Output the (x, y) coordinate of the center of the cell containing the given text.  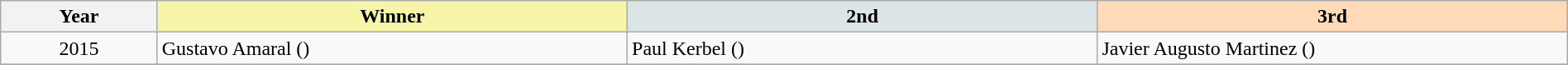
3rd (1332, 17)
2015 (79, 48)
Paul Kerbel () (863, 48)
Javier Augusto Martinez () (1332, 48)
Gustavo Amaral () (392, 48)
Year (79, 17)
Winner (392, 17)
2nd (863, 17)
